Return the [X, Y] coordinate for the center point of the cell that contains the specified text.  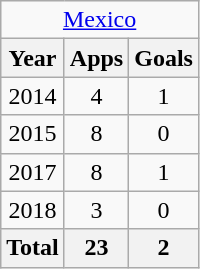
Year [33, 58]
2018 [33, 210]
Total [33, 248]
23 [96, 248]
Goals [164, 58]
2015 [33, 134]
4 [96, 96]
2017 [33, 172]
Mexico [100, 20]
3 [96, 210]
Apps [96, 58]
2014 [33, 96]
2 [164, 248]
